Find where the given text appears and provide that cell's center as (X, Y) coordinate. 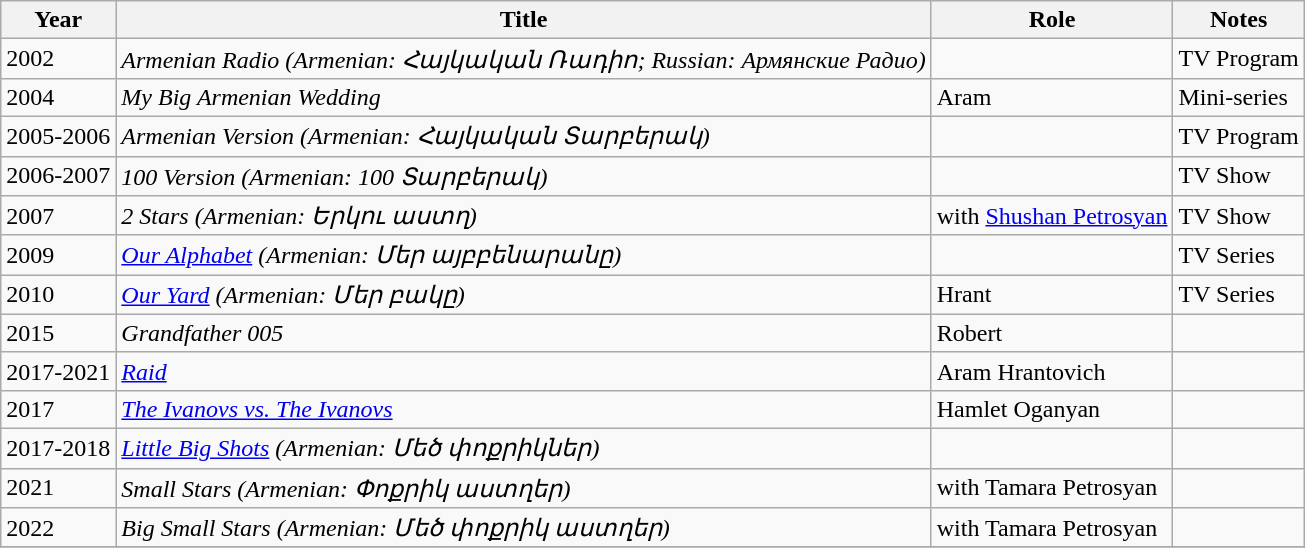
Raid (524, 371)
Robert (1052, 333)
Aram (1052, 97)
2017-2021 (58, 371)
2015 (58, 333)
Mini-series (1238, 97)
2 Stars (Armenian: Երկու աստղ) (524, 216)
2017 (58, 409)
Title (524, 20)
Little Big Shots (Armenian: Մեծ փոքրիկներ) (524, 448)
2017-2018 (58, 448)
Small Stars (Armenian: Փոքրիկ աստղեր) (524, 488)
My Big Armenian Wedding (524, 97)
2004 (58, 97)
Aram Hrantovich (1052, 371)
Our Yard (Armenian: Մեր բակը) (524, 295)
2006-2007 (58, 176)
2022 (58, 528)
Hamlet Oganyan (1052, 409)
Notes (1238, 20)
2007 (58, 216)
2002 (58, 59)
Our Alphabet (Armenian: Մեր այբբենարանը) (524, 255)
The Ivanovs vs. The Ivanovs (524, 409)
2010 (58, 295)
with Shushan Petrosyan (1052, 216)
Year (58, 20)
Role (1052, 20)
100 Version (Armenian: 100 Տարբերակ) (524, 176)
Hrant (1052, 295)
2005-2006 (58, 136)
2009 (58, 255)
Grandfather 005 (524, 333)
Armenian Radio (Armenian: Հայկական Ռադիո; Russian: Армянские Радио) (524, 59)
2021 (58, 488)
Armenian Version (Armenian: Հայկական Տարբերակ) (524, 136)
Big Small Stars (Armenian: Մեծ փոքրիկ աստղեր) (524, 528)
